Pinpoint the cell where the given text exists, returning its (X, Y) midpoint coordinate. 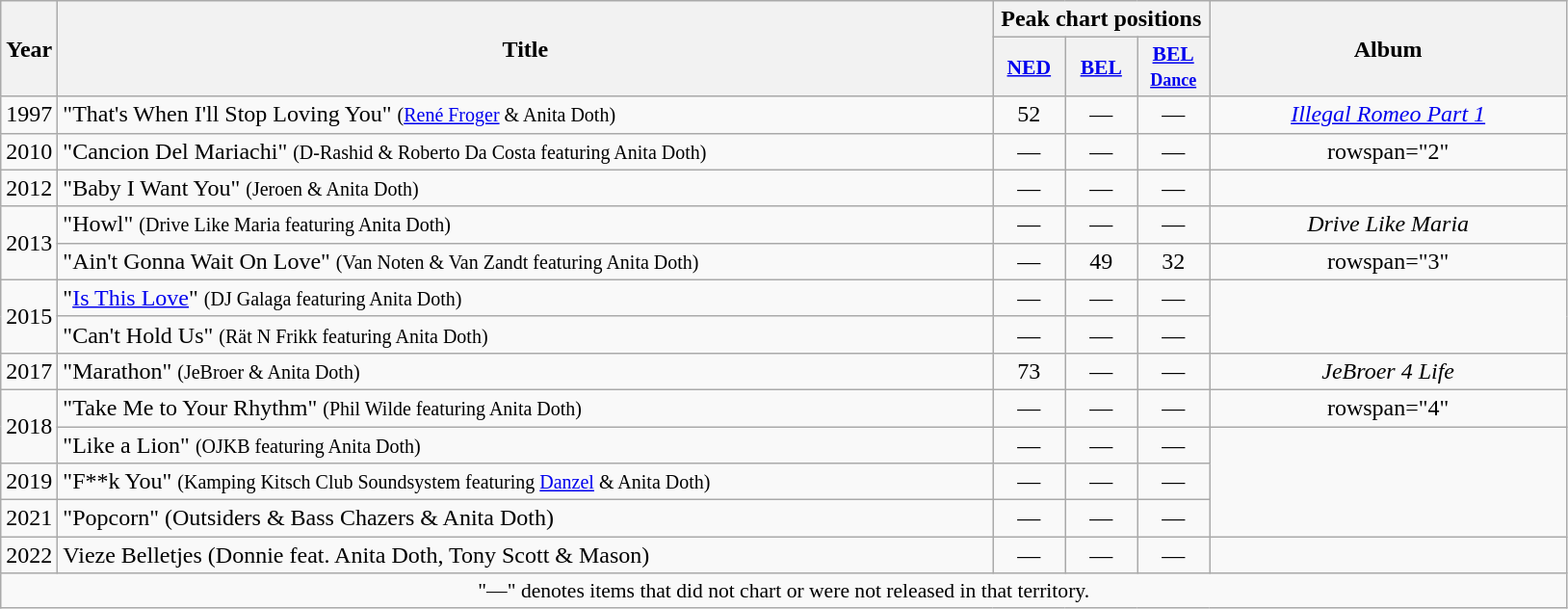
2021 (29, 518)
2018 (29, 426)
"Marathon" (JeBroer & Anita Doth) (526, 371)
Year (29, 48)
2010 (29, 151)
"Howl" (Drive Like Maria featuring Anita Doth) (526, 225)
2019 (29, 482)
1997 (29, 115)
Peak chart positions (1102, 19)
BEL (1102, 67)
"Ain't Gonna Wait On Love" (Van Noten & Van Zandt featuring Anita Doth) (526, 261)
rowspan="3" (1389, 261)
Title (526, 48)
73 (1029, 371)
NED (1029, 67)
32 (1173, 261)
"That's When I'll Stop Loving You" (René Froger & Anita Doth) (526, 115)
"F**k You" (Kamping Kitsch Club Soundsystem featuring Danzel & Anita Doth) (526, 482)
2017 (29, 371)
JeBroer 4 Life (1389, 371)
2012 (29, 188)
Vieze Belletjes (Donnie feat. Anita Doth, Tony Scott & Mason) (526, 555)
52 (1029, 115)
"Is This Love" (DJ Galaga featuring Anita Doth) (526, 298)
"Can't Hold Us" (Rät N Frikk featuring Anita Doth) (526, 334)
2015 (29, 316)
"Cancion Del Mariachi" (D-Rashid & Roberto Da Costa featuring Anita Doth) (526, 151)
rowspan="4" (1389, 408)
2013 (29, 243)
49 (1102, 261)
"Baby I Want You" (Jeroen & Anita Doth) (526, 188)
"—" denotes items that did not chart or were not released in that territory. (784, 591)
Illegal Romeo Part 1 (1389, 115)
2022 (29, 555)
Drive Like Maria (1389, 225)
Album (1389, 48)
rowspan="2" (1389, 151)
"Like a Lion" (OJKB featuring Anita Doth) (526, 444)
BELDance (1173, 67)
"Popcorn" (Outsiders & Bass Chazers & Anita Doth) (526, 518)
"Take Me to Your Rhythm" (Phil Wilde featuring Anita Doth) (526, 408)
